Search for the cell housing the specified text and yield its (X, Y) center coordinate. 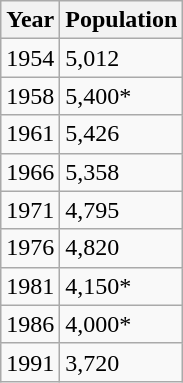
5,358 (122, 172)
1991 (30, 362)
1958 (30, 96)
4,820 (122, 248)
5,426 (122, 134)
4,000* (122, 324)
Population (122, 20)
5,400* (122, 96)
1966 (30, 172)
1971 (30, 210)
4,795 (122, 210)
3,720 (122, 362)
Year (30, 20)
4,150* (122, 286)
1976 (30, 248)
5,012 (122, 58)
1961 (30, 134)
1981 (30, 286)
1986 (30, 324)
1954 (30, 58)
